Locate the cell with the specified text and output its (X, Y) center coordinate. 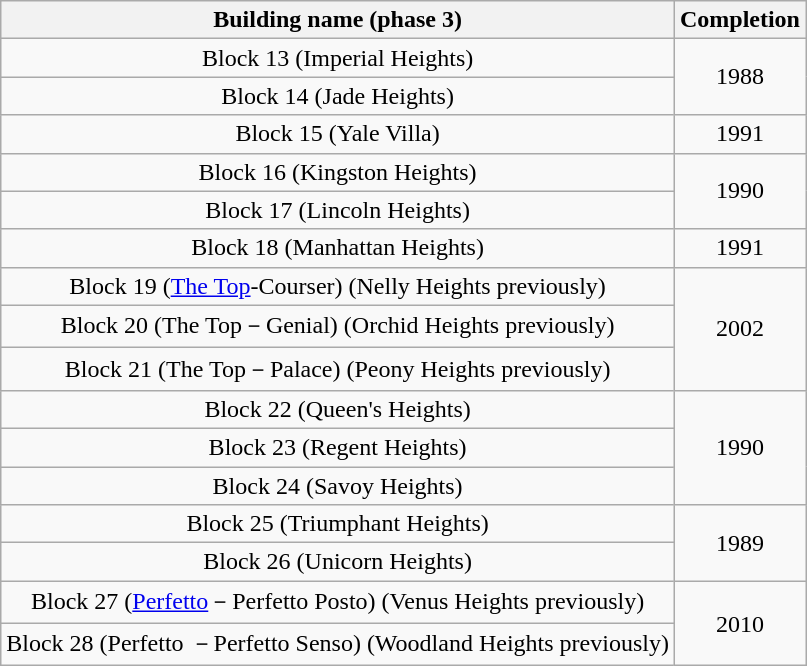
Completion (740, 20)
Block 14 (Jade Heights) (338, 96)
1989 (740, 543)
Block 13 (Imperial Heights) (338, 58)
Block 28 (Perfetto －Perfetto Senso) (Woodland Heights previously) (338, 644)
Block 20 (The Top－Genial) (Orchid Heights previously) (338, 326)
Block 15 (Yale Villa) (338, 134)
Block 17 (Lincoln Heights) (338, 210)
Block 18 (Manhattan Heights) (338, 248)
Block 16 (Kingston Heights) (338, 172)
Block 27 (Perfetto－Perfetto Posto) (Venus Heights previously) (338, 602)
Block 21 (The Top－Palace) (Peony Heights previously) (338, 370)
Block 26 (Unicorn Heights) (338, 562)
Building name (phase 3) (338, 20)
Block 25 (Triumphant Heights) (338, 524)
Block 22 (Queen's Heights) (338, 409)
Block 23 (Regent Heights) (338, 447)
Block 19 (The Top-Courser) (Nelly Heights previously) (338, 286)
1988 (740, 77)
Block 24 (Savoy Heights) (338, 485)
2002 (740, 328)
2010 (740, 624)
